Determine the (X, Y) coordinate at the center of the cell enclosing the given text.  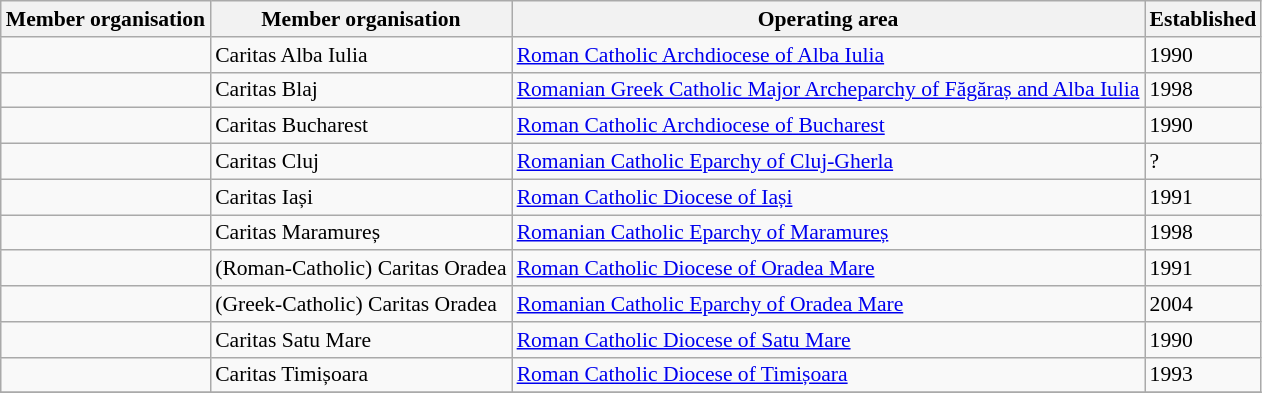
Roman Catholic Diocese of Satu Mare (828, 340)
2004 (1204, 304)
(Greek-Catholic) Caritas Oradea (360, 304)
Roman Catholic Diocese of Timișoara (828, 375)
? (1204, 162)
Caritas Alba Iulia (360, 55)
Roman Catholic Diocese of Oradea Mare (828, 269)
Caritas Blaj (360, 90)
Caritas Cluj (360, 162)
Established (1204, 19)
Roman Catholic Archdiocese of Bucharest (828, 126)
Romanian Greek Catholic Major Archeparchy of Făgăraș and Alba Iulia (828, 90)
Caritas Maramureș (360, 233)
Romanian Catholic Eparchy of Oradea Mare (828, 304)
Caritas Timișoara (360, 375)
Roman Catholic Archdiocese of Alba Iulia (828, 55)
Operating area (828, 19)
Caritas Bucharest (360, 126)
Roman Catholic Diocese of Iași (828, 197)
1993 (1204, 375)
Romanian Catholic Eparchy of Maramureș (828, 233)
Caritas Satu Mare (360, 340)
(Roman-Catholic) Caritas Oradea (360, 269)
Romanian Catholic Eparchy of Cluj-Gherla (828, 162)
Caritas Iași (360, 197)
